Return (X, Y) of the center of cell containing provided text 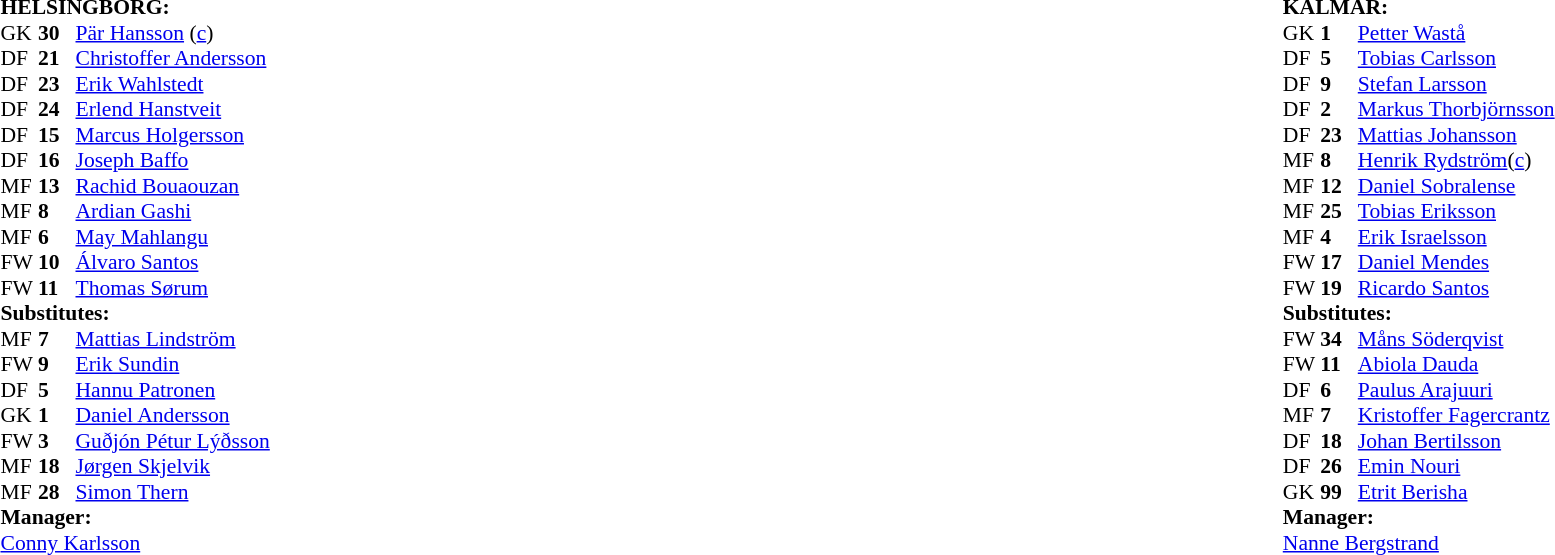
4 (1339, 237)
Henrik Rydström(c) (1456, 161)
10 (57, 263)
3 (57, 441)
Tobias Eriksson (1456, 211)
Álvaro Santos (173, 263)
Johan Bertilsson (1456, 441)
Markus Thorbjörnsson (1456, 109)
13 (57, 186)
99 (1339, 492)
Petter Wastå (1456, 33)
30 (57, 33)
Erik Israelsson (1456, 237)
24 (57, 109)
Pär Hansson (c) (173, 33)
Kristoffer Fagercrantz (1456, 415)
Erlend Hanstveit (173, 109)
34 (1339, 339)
19 (1339, 288)
26 (1339, 467)
Etrit Berisha (1456, 492)
Mattias Lindström (173, 339)
Tobias Carlsson (1456, 59)
Rachid Bouaouzan (173, 186)
12 (1339, 186)
Paulus Arajuuri (1456, 390)
Emin Nouri (1456, 467)
Marcus Holgersson (173, 135)
Jørgen Skjelvik (173, 467)
Stefan Larsson (1456, 84)
16 (57, 161)
May Mahlangu (173, 237)
Hannu Patronen (173, 390)
15 (57, 135)
Erik Wahlstedt (173, 84)
Thomas Sørum (173, 288)
21 (57, 59)
Ricardo Santos (1456, 288)
Erik Sundin (173, 365)
2 (1339, 109)
Måns Söderqvist (1456, 339)
Guðjón Pétur Lýðsson (173, 441)
25 (1339, 211)
Simon Thern (173, 492)
Ardian Gashi (173, 211)
Christoffer Andersson (173, 59)
Daniel Andersson (173, 415)
17 (1339, 263)
Daniel Mendes (1456, 263)
Daniel Sobralense (1456, 186)
Mattias Johansson (1456, 135)
Joseph Baffo (173, 161)
28 (57, 492)
Abiola Dauda (1456, 365)
